Extract the [x, y] coordinate from the center of the cell holding the provided text.  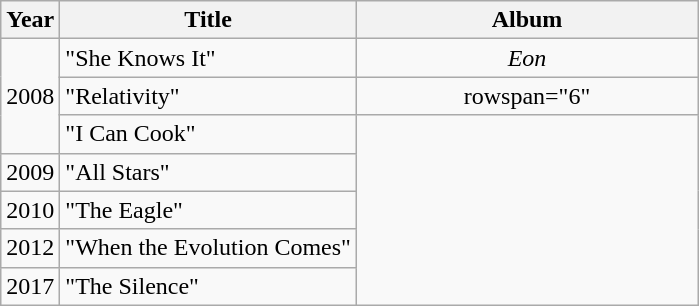
"Relativity" [208, 96]
2009 [30, 172]
"The Eagle" [208, 210]
rowspan="6" [526, 96]
2010 [30, 210]
Eon [526, 58]
"When the Evolution Comes" [208, 248]
"She Knows It" [208, 58]
Title [208, 20]
2012 [30, 248]
"I Can Cook" [208, 134]
"All Stars" [208, 172]
2008 [30, 96]
2017 [30, 286]
Year [30, 20]
"The Silence" [208, 286]
Album [526, 20]
